Identify which cell holds the provided text, then report its (x, y) central coordinate. 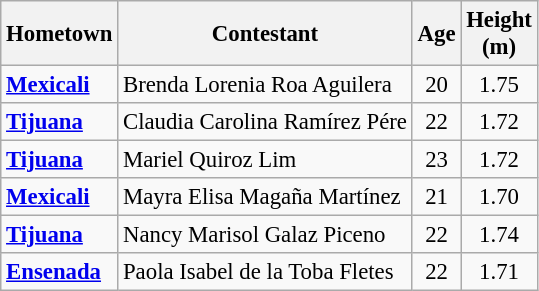
Age (436, 34)
Contestant (266, 34)
Brenda Lorenia Roa Aguilera (266, 85)
23 (436, 160)
Hometown (60, 34)
1.75 (499, 85)
Claudia Carolina Ramírez Pére (266, 122)
20 (436, 85)
1.70 (499, 197)
1.74 (499, 235)
Nancy Marisol Galaz Piceno (266, 235)
Mariel Quiroz Lim (266, 160)
Height (m) (499, 34)
21 (436, 197)
Mayra Elisa Magaña Martínez (266, 197)
